Pinpoint the cell where the given text exists, returning its [X, Y] midpoint coordinate. 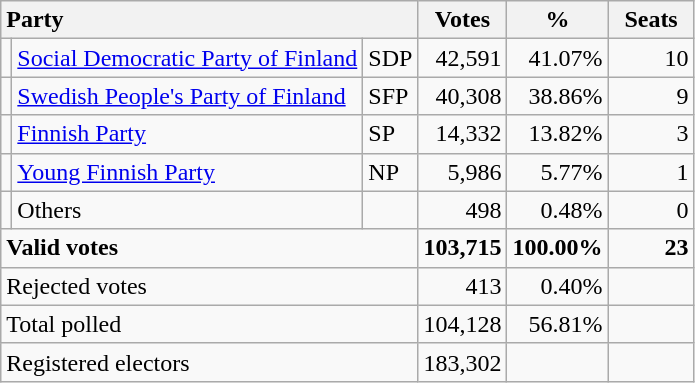
9 [651, 96]
Seats [651, 20]
183,302 [462, 362]
SP [390, 134]
3 [651, 134]
413 [462, 286]
Party [210, 20]
40,308 [462, 96]
SDP [390, 58]
498 [462, 210]
100.00% [558, 248]
% [558, 20]
SFP [390, 96]
Votes [462, 20]
13.82% [558, 134]
56.81% [558, 324]
0.40% [558, 286]
Valid votes [210, 248]
0.48% [558, 210]
NP [390, 172]
Swedish People's Party of Finland [188, 96]
Rejected votes [210, 286]
1 [651, 172]
14,332 [462, 134]
41.07% [558, 58]
104,128 [462, 324]
42,591 [462, 58]
5.77% [558, 172]
Total polled [210, 324]
Social Democratic Party of Finland [188, 58]
Others [188, 210]
5,986 [462, 172]
Finnish Party [188, 134]
Registered electors [210, 362]
38.86% [558, 96]
Young Finnish Party [188, 172]
10 [651, 58]
0 [651, 210]
23 [651, 248]
103,715 [462, 248]
